Search for the cell housing the specified text and yield its [x, y] center coordinate. 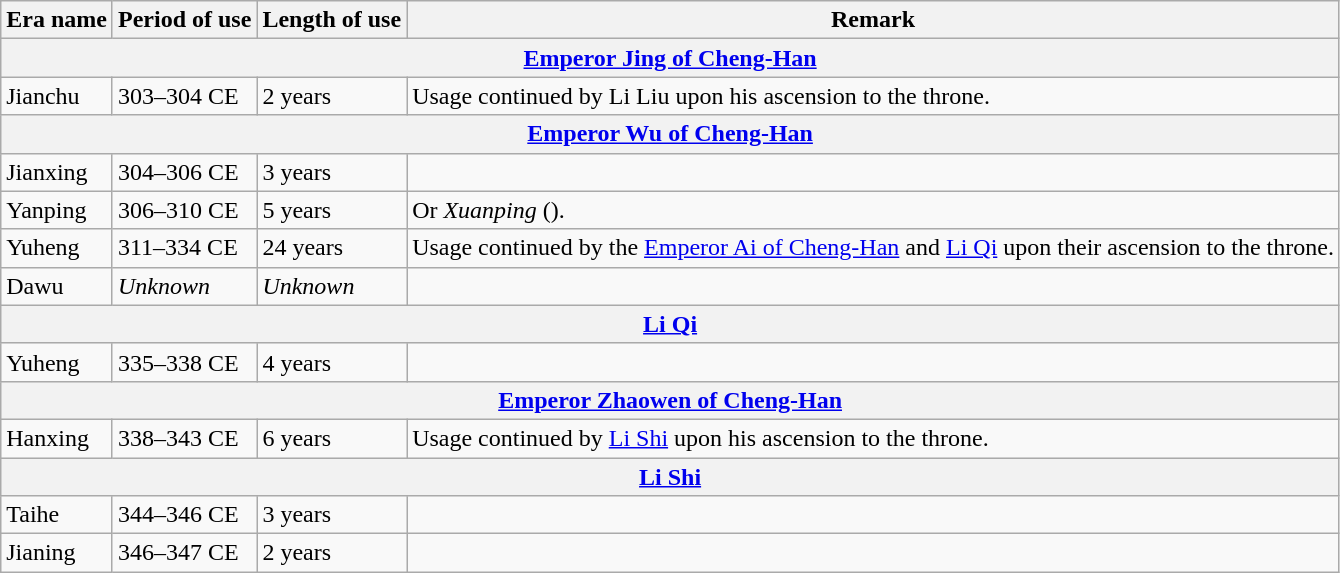
Emperor Zhaowen of Cheng-Han [670, 400]
Li Qi [670, 324]
Era name [57, 20]
Yanping [57, 210]
Dawu [57, 286]
Taihe [57, 515]
Jianing [57, 553]
Usage continued by Li Liu upon his ascension to the throne. [874, 96]
346–347 CE [184, 553]
Remark [874, 20]
5 years [332, 210]
Usage continued by Li Shi upon his ascension to the throne. [874, 438]
Emperor Jing of Cheng-Han [670, 58]
304–306 CE [184, 172]
306–310 CE [184, 210]
344–346 CE [184, 515]
Length of use [332, 20]
Li Shi [670, 477]
Period of use [184, 20]
6 years [332, 438]
Jianxing [57, 172]
303–304 CE [184, 96]
24 years [332, 248]
4 years [332, 362]
338–343 CE [184, 438]
335–338 CE [184, 362]
Emperor Wu of Cheng-Han [670, 134]
Jianchu [57, 96]
Usage continued by the Emperor Ai of Cheng-Han and Li Qi upon their ascension to the throne. [874, 248]
Hanxing [57, 438]
Or Xuanping (). [874, 210]
311–334 CE [184, 248]
